For the text-containing cell, return its midpoint in (X, Y) coordinate format. 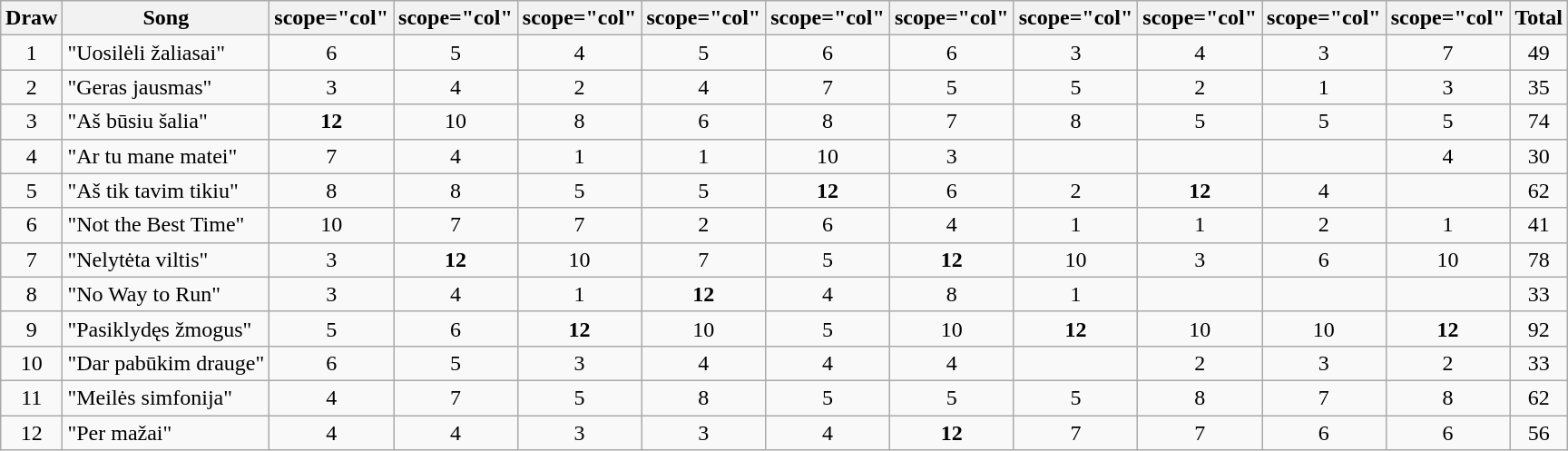
"Ar tu mane matei" (166, 156)
30 (1539, 156)
78 (1539, 260)
Draw (32, 18)
"Per mažai" (166, 433)
"Aš būsiu šalia" (166, 122)
11 (32, 397)
74 (1539, 122)
92 (1539, 328)
41 (1539, 225)
"Dar pabūkim drauge" (166, 363)
56 (1539, 433)
49 (1539, 53)
"Uosilėli žaliasai" (166, 53)
Song (166, 18)
"Geras jausmas" (166, 87)
"No Way to Run" (166, 294)
Total (1539, 18)
"Not the Best Time" (166, 225)
"Pasiklydęs žmogus" (166, 328)
"Aš tik tavim tikiu" (166, 191)
"Meilės simfonija" (166, 397)
35 (1539, 87)
"Nelytėta viltis" (166, 260)
9 (32, 328)
